From the cell containing the given text, extract its center point as (x, y) coordinate. 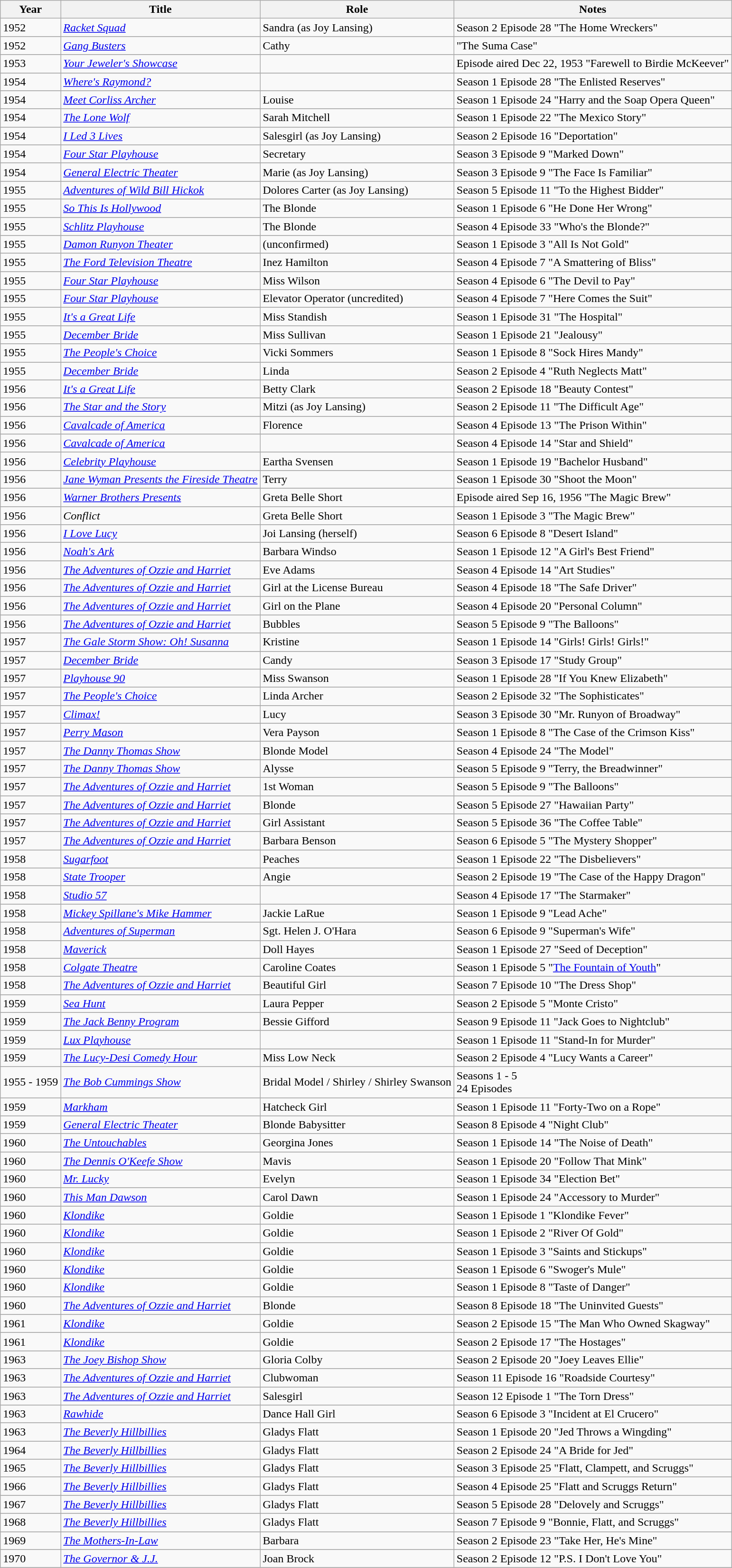
Season 1 Episode 34 "Election Bet" (592, 1179)
Carol Dawn (357, 1197)
Season 2 Episode 5 "Monte Cristo" (592, 1003)
Georgina Jones (357, 1143)
Bridal Model / Shirley / Shirley Swanson (357, 1082)
State Trooper (160, 877)
This Man Dawson (160, 1197)
Peaches (357, 859)
Season 1 Episode 24 "Accessory to Murder" (592, 1197)
The Jack Benny Program (160, 1021)
1968 (30, 1522)
Sugarfoot (160, 859)
Season 3 Episode 9 "Marked Down" (592, 154)
Inez Hamilton (357, 263)
Bubbles (357, 624)
Secretary (357, 154)
Alysse (357, 768)
Caroline Coates (357, 967)
Season 1 Episode 2 "River Of Gold" (592, 1233)
Linda (357, 371)
Linda Archer (357, 696)
Racket Squad (160, 28)
Dolores Carter (as Joy Lansing) (357, 190)
1964 (30, 1450)
Season 2 Episode 24 "A Bride for Jed" (592, 1450)
Bessie Gifford (357, 1021)
Season 2 Episode 32 "The Sophisticates" (592, 696)
1969 (30, 1540)
Season 4 Episode 17 "The Starmaker" (592, 895)
Season 1 Episode 14 "Girls! Girls! Girls!" (592, 642)
Mitzi (as Joy Lansing) (357, 407)
Girl Assistant (357, 823)
Season 3 Episode 9 "The Face Is Familiar" (592, 172)
1955 - 1959 (30, 1082)
Season 9 Episode 11 "Jack Goes to Nightclub" (592, 1021)
Beautiful Girl (357, 985)
Season 5 Episode 27 "Hawaiian Party" (592, 805)
Louise (357, 100)
Miss Standish (357, 317)
Season 7 Episode 10 "The Dress Shop" (592, 985)
Episode aired Sep 16, 1956 "The Magic Brew" (592, 497)
Title (160, 9)
The Mothers-In-Law (160, 1540)
Miss Low Neck (357, 1058)
Season 1 Episode 14 "The Noise of Death" (592, 1143)
Season 1 Episode 8 "Taste of Danger" (592, 1287)
Season 1 Episode 11 "Forty-Two on a Rope" (592, 1107)
Kristine (357, 642)
The Governor & J.J. (160, 1559)
Lucy (357, 714)
Vera Payson (357, 732)
I Love Lucy (160, 534)
Damon Runyon Theater (160, 245)
Meet Corliss Archer (160, 100)
Blonde Model (357, 750)
Girl on the Plane (357, 606)
Season 5 Episode 11 "To the Highest Bidder" (592, 190)
Season 4 Episode 33 "Who's the Blonde?" (592, 227)
Your Jeweler's Showcase (160, 64)
Markham (160, 1107)
(unconfirmed) (357, 245)
Season 3 Episode 17 "Study Group" (592, 660)
Playhouse 90 (160, 678)
Cathy (357, 46)
The Star and the Story (160, 407)
Season 4 Episode 7 "A Smattering of Bliss" (592, 263)
Schlitz Playhouse (160, 227)
Season 2 Episode 17 "The Hostages" (592, 1341)
Evelyn (357, 1179)
Season 1 Episode 20 "Follow That Mink" (592, 1161)
So This Is Hollywood (160, 208)
Gloria Colby (357, 1360)
Season 4 Episode 18 "The Safe Driver" (592, 588)
Colgate Theatre (160, 967)
Role (357, 9)
Angie (357, 877)
Season 1 Episode 31 "The Hospital" (592, 317)
Sea Hunt (160, 1003)
Blonde Babysitter (357, 1125)
Season 2 Episode 4 "Lucy Wants a Career" (592, 1058)
Notes (592, 9)
Gang Busters (160, 46)
Season 6 Episode 3 "Incident at El Crucero" (592, 1414)
Adventures of Wild Bill Hickok (160, 190)
Season 5 Episode 28 "Delovely and Scruggs" (592, 1504)
Season 1 Episode 12 "A Girl's Best Friend" (592, 552)
Season 2 Episode 23 "Take Her, He's Mine" (592, 1540)
Season 4 Episode 24 "The Model" (592, 750)
Laura Pepper (357, 1003)
I Led 3 Lives (160, 136)
Season 1 Episode 8 "The Case of the Crimson Kiss" (592, 732)
Season 4 Episode 7 "Here Comes the Suit" (592, 299)
Conflict (160, 515)
Season 1 Episode 28 "The Enlisted Reserves" (592, 82)
Season 4 Episode 14 "Star and Shield" (592, 443)
Barbara (357, 1540)
Sarah Mitchell (357, 118)
1966 (30, 1486)
Season 1 Episode 24 "Harry and the Soap Opera Queen" (592, 100)
Salesgirl (as Joy Lansing) (357, 136)
Season 2 Episode 20 "Joey Leaves Ellie" (592, 1360)
Candy (357, 660)
1st Woman (357, 786)
Maverick (160, 949)
Mickey Spillane's Mike Hammer (160, 913)
Season 1 Episode 30 "Shoot the Moon" (592, 479)
Barbara Benson (357, 841)
Season 11 Episode 16 "Roadside Courtesy" (592, 1378)
The Bob Cummings Show (160, 1082)
Seasons 1 - 524 Episodes (592, 1082)
Season 1 Episode 8 "Sock Hires Mandy" (592, 353)
Hatcheck Girl (357, 1107)
Season 1 Episode 9 "Lead Ache" (592, 913)
Season 2 Episode 16 "Deportation" (592, 136)
Season 7 Episode 9 "Bonnie, Flatt, and Scruggs" (592, 1522)
Season 2 Episode 15 "The Man Who Owned Skagway" (592, 1323)
Season 3 Episode 25 "Flatt, Clampett, and Scruggs" (592, 1468)
Season 4 Episode 25 "Flatt and Scruggs Return" (592, 1486)
Eve Adams (357, 570)
1970 (30, 1559)
Celebrity Playhouse (160, 461)
Year (30, 9)
Mr. Lucky (160, 1179)
Episode aired Dec 22, 1953 "Farewell to Birdie McKeever" (592, 64)
Season 4 Episode 14 "Art Studies" (592, 570)
Season 1 Episode 3 "All Is Not Gold" (592, 245)
The Ford Television Theatre (160, 263)
Season 12 Episode 1 "The Torn Dress" (592, 1396)
Season 5 Episode 9 "Terry, the Breadwinner" (592, 768)
Season 6 Episode 9 "Superman's Wife" (592, 931)
"The Suma Case" (592, 46)
The Joey Bishop Show (160, 1360)
Barbara Windso (357, 552)
Season 2 Episode 18 "Beauty Contest" (592, 389)
Season 2 Episode 11 "The Difficult Age" (592, 407)
Mavis (357, 1161)
Season 1 Episode 22 "The Mexico Story" (592, 118)
Season 2 Episode 4 "Ruth Neglects Matt" (592, 371)
Doll Hayes (357, 949)
Season 6 Episode 8 "Desert Island" (592, 534)
Season 1 Episode 3 "Saints and Stickups" (592, 1251)
Warner Brothers Presents (160, 497)
Season 4 Episode 13 "The Prison Within" (592, 425)
Season 8 Episode 18 "The Uninvited Guests" (592, 1305)
1967 (30, 1504)
Salesgirl (357, 1396)
Miss Wilson (357, 281)
Season 6 Episode 5 "The Mystery Shopper" (592, 841)
Season 1 Episode 28 "If You Knew Elizabeth" (592, 678)
Eartha Svensen (357, 461)
Climax! (160, 714)
Terry (357, 479)
Sandra (as Joy Lansing) (357, 28)
Joi Lansing (herself) (357, 534)
Season 5 Episode 36 "The Coffee Table" (592, 823)
Season 4 Episode 6 "The Devil to Pay" (592, 281)
Season 1 Episode 3 "The Magic Brew" (592, 515)
Clubwoman (357, 1378)
Season 1 Episode 11 "Stand-In for Murder" (592, 1039)
Betty Clark (357, 389)
Dance Hall Girl (357, 1414)
Season 8 Episode 4 "Night Club" (592, 1125)
Girl at the License Bureau (357, 588)
Season 1 Episode 6 "Swoger's Mule" (592, 1269)
The Lucy-Desi Comedy Hour (160, 1058)
Studio 57 (160, 895)
Season 2 Episode 12 "P.S. I Don't Love You" (592, 1559)
Season 1 Episode 22 "The Disbelievers" (592, 859)
Vicki Sommers (357, 353)
Sgt. Helen J. O'Hara (357, 931)
Season 4 Episode 20 "Personal Column" (592, 606)
Joan Brock (357, 1559)
1965 (30, 1468)
Elevator Operator (uncredited) (357, 299)
Season 2 Episode 19 "The Case of the Happy Dragon" (592, 877)
Perry Mason (160, 732)
Lux Playhouse (160, 1039)
1953 (30, 64)
Noah's Ark (160, 552)
Jackie LaRue (357, 913)
Season 3 Episode 30 "Mr. Runyon of Broadway" (592, 714)
Adventures of Superman (160, 931)
Where's Raymond? (160, 82)
Season 1 Episode 19 "Bachelor Husband" (592, 461)
The Lone Wolf (160, 118)
Season 1 Episode 21 "Jealousy" (592, 335)
Season 1 Episode 5 "The Fountain of Youth" (592, 967)
Florence (357, 425)
Jane Wyman Presents the Fireside Theatre (160, 479)
Rawhide (160, 1414)
The Untouchables (160, 1143)
Season 1 Episode 1 "Klondike Fever" (592, 1215)
Miss Sullivan (357, 335)
Season 1 Episode 6 "He Done Her Wrong" (592, 208)
Marie (as Joy Lansing) (357, 172)
Season 1 Episode 20 "Jed Throws a Wingding" (592, 1432)
Season 2 Episode 28 "The Home Wreckers" (592, 28)
The Gale Storm Show: Oh! Susanna (160, 642)
Miss Swanson (357, 678)
The Dennis O'Keefe Show (160, 1161)
Season 1 Episode 27 "Seed of Deception" (592, 949)
